Return (x, y) of the center of cell containing provided text 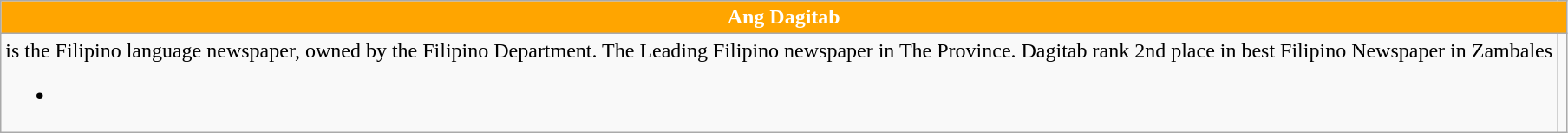
Ang Dagitab (784, 17)
